Determine the [X, Y] coordinate at the center of the cell enclosing the given text.  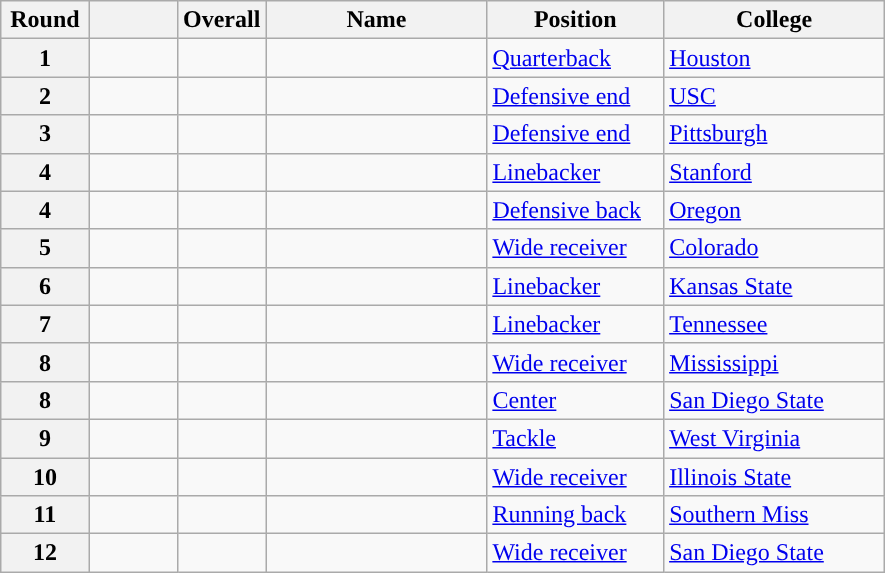
Houston [774, 58]
6 [45, 286]
Round [45, 20]
Tennessee [774, 324]
Southern Miss [774, 515]
Center [576, 400]
Defensive back [576, 210]
Running back [576, 515]
9 [45, 438]
Colorado [774, 248]
Mississippi [774, 362]
Overall [222, 20]
College [774, 20]
Tackle [576, 438]
Oregon [774, 210]
5 [45, 248]
West Virginia [774, 438]
Position [576, 20]
USC [774, 96]
Quarterback [576, 58]
Kansas State [774, 286]
7 [45, 324]
Stanford [774, 172]
3 [45, 134]
2 [45, 96]
10 [45, 477]
Pittsburgh [774, 134]
12 [45, 553]
Illinois State [774, 477]
Name [376, 20]
11 [45, 515]
1 [45, 58]
